Find where the given text appears and provide that cell's center as [X, Y] coordinate. 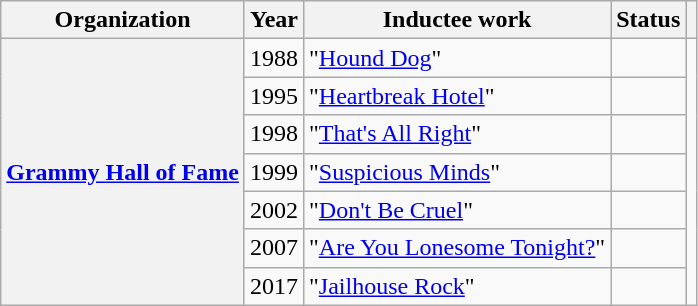
1999 [274, 172]
1998 [274, 134]
1988 [274, 58]
Inductee work [456, 20]
2017 [274, 286]
"Hound Dog" [456, 58]
2002 [274, 210]
"Don't Be Cruel" [456, 210]
"Heartbreak Hotel" [456, 96]
"That's All Right" [456, 134]
Year [274, 20]
Grammy Hall of Fame [123, 172]
Status [648, 20]
Organization [123, 20]
"Jailhouse Rock" [456, 286]
1995 [274, 96]
"Suspicious Minds" [456, 172]
2007 [274, 248]
"Are You Lonesome Tonight?" [456, 248]
